Provide the [x, y] coordinate of the cell's center where the given text is located.  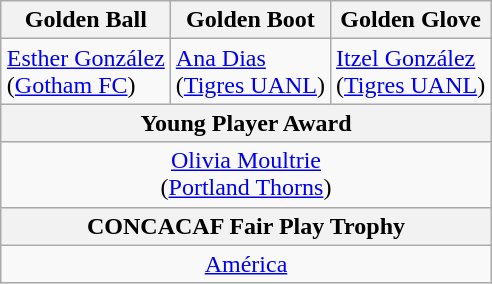
Olivia Moultrie(Portland Thorns) [246, 174]
América [246, 264]
Young Player Award [246, 123]
Esther González(Gotham FC) [86, 72]
Ana Dias(Tigres UANL) [250, 72]
Golden Boot [250, 20]
CONCACAF Fair Play Trophy [246, 226]
Golden Glove [410, 20]
Golden Ball [86, 20]
Itzel González(Tigres UANL) [410, 72]
